Extract the (x, y) coordinate from the center of the cell holding the provided text.  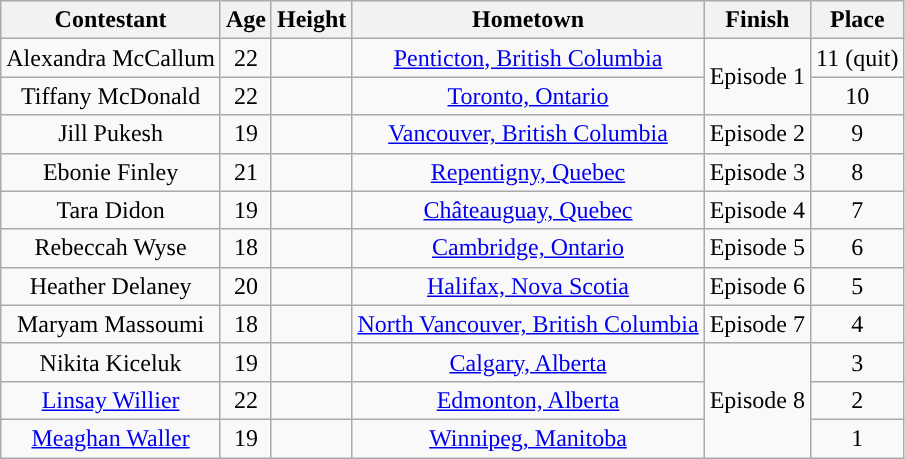
Halifax, Nova Scotia (528, 286)
Contestant (111, 20)
Rebeccah Wyse (111, 248)
7 (858, 210)
Height (311, 20)
3 (858, 362)
Tara Didon (111, 210)
Finish (757, 20)
Toronto, Ontario (528, 96)
Place (858, 20)
Repentigny, Quebec (528, 172)
Heather Delaney (111, 286)
Châteauguay, Quebec (528, 210)
Episode 3 (757, 172)
Age (246, 20)
Episode 4 (757, 210)
10 (858, 96)
Episode 2 (757, 134)
2 (858, 400)
Jill Pukesh (111, 134)
Episode 7 (757, 324)
Winnipeg, Manitoba (528, 438)
5 (858, 286)
11 (quit) (858, 58)
6 (858, 248)
8 (858, 172)
20 (246, 286)
Episode 8 (757, 400)
Vancouver, British Columbia (528, 134)
Calgary, Alberta (528, 362)
Edmonton, Alberta (528, 400)
Tiffany McDonald (111, 96)
Nikita Kiceluk (111, 362)
Cambridge, Ontario (528, 248)
4 (858, 324)
Ebonie Finley (111, 172)
Hometown (528, 20)
9 (858, 134)
Penticton, British Columbia (528, 58)
Meaghan Waller (111, 438)
Maryam Massoumi (111, 324)
21 (246, 172)
Episode 1 (757, 77)
1 (858, 438)
Linsay Willier (111, 400)
North Vancouver, British Columbia (528, 324)
Alexandra McCallum (111, 58)
Episode 5 (757, 248)
Episode 6 (757, 286)
